Provide the [X, Y] coordinate of the cell's center where the given text is located.  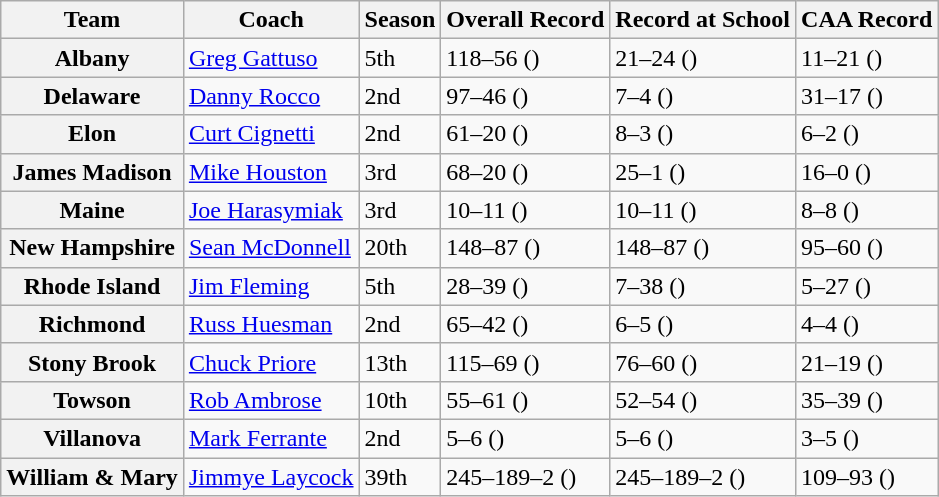
35–39 () [867, 400]
Richmond [92, 324]
10th [400, 400]
Season [400, 20]
Curt Cignetti [271, 134]
61–20 () [526, 134]
95–60 () [867, 248]
31–17 () [867, 96]
Joe Harasymiak [271, 210]
Albany [92, 58]
Chuck Priore [271, 362]
Villanova [92, 438]
Record at School [703, 20]
Sean McDonnell [271, 248]
55–61 () [526, 400]
7–4 () [703, 96]
CAA Record [867, 20]
28–39 () [526, 286]
Rob Ambrose [271, 400]
5–27 () [867, 286]
Elon [92, 134]
109–93 () [867, 477]
21–24 () [703, 58]
Coach [271, 20]
65–42 () [526, 324]
6–5 () [703, 324]
20th [400, 248]
Mark Ferrante [271, 438]
8–8 () [867, 210]
Jimmye Laycock [271, 477]
Team [92, 20]
William & Mary [92, 477]
39th [400, 477]
97–46 () [526, 96]
118–56 () [526, 58]
11–21 () [867, 58]
16–0 () [867, 172]
Maine [92, 210]
8–3 () [703, 134]
68–20 () [526, 172]
6–2 () [867, 134]
Stony Brook [92, 362]
21–19 () [867, 362]
Mike Houston [271, 172]
Delaware [92, 96]
52–54 () [703, 400]
4–4 () [867, 324]
25–1 () [703, 172]
New Hampshire [92, 248]
115–69 () [526, 362]
Greg Gattuso [271, 58]
Towson [92, 400]
Rhode Island [92, 286]
Danny Rocco [271, 96]
76–60 () [703, 362]
James Madison [92, 172]
13th [400, 362]
Overall Record [526, 20]
3–5 () [867, 438]
7–38 () [703, 286]
Russ Huesman [271, 324]
Jim Fleming [271, 286]
